Extract the [X, Y] coordinate from the center of the cell holding the provided text.  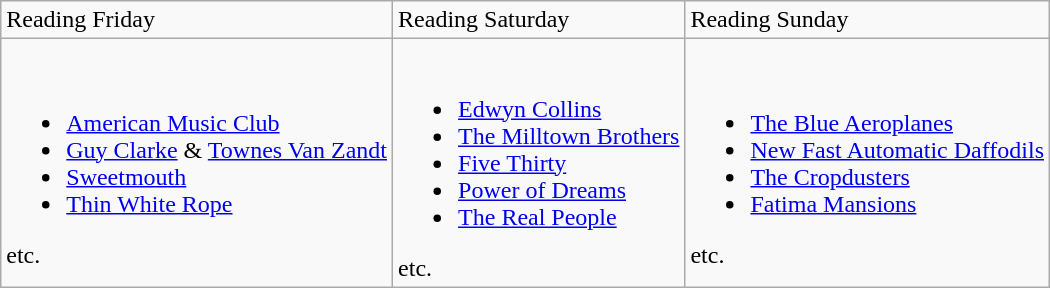
The Blue AeroplanesNew Fast Automatic DaffodilsThe CropdustersFatima Mansionsetc. [868, 163]
Reading Friday [197, 20]
Reading Saturday [539, 20]
Reading Sunday [868, 20]
Edwyn CollinsThe Milltown BrothersFive ThirtyPower of DreamsThe Real Peopleetc. [539, 163]
American Music ClubGuy Clarke & Townes Van ZandtSweetmouthThin White Ropeetc. [197, 163]
